Scan for the cell matching the given text and deliver its [X, Y] coordinate at center. 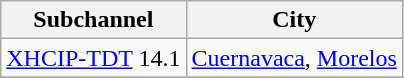
Subchannel [94, 20]
Cuernavaca, Morelos [294, 58]
City [294, 20]
XHCIP-TDT 14.1 [94, 58]
